Determine the [x, y] coordinate at the center of the cell enclosing the given text.  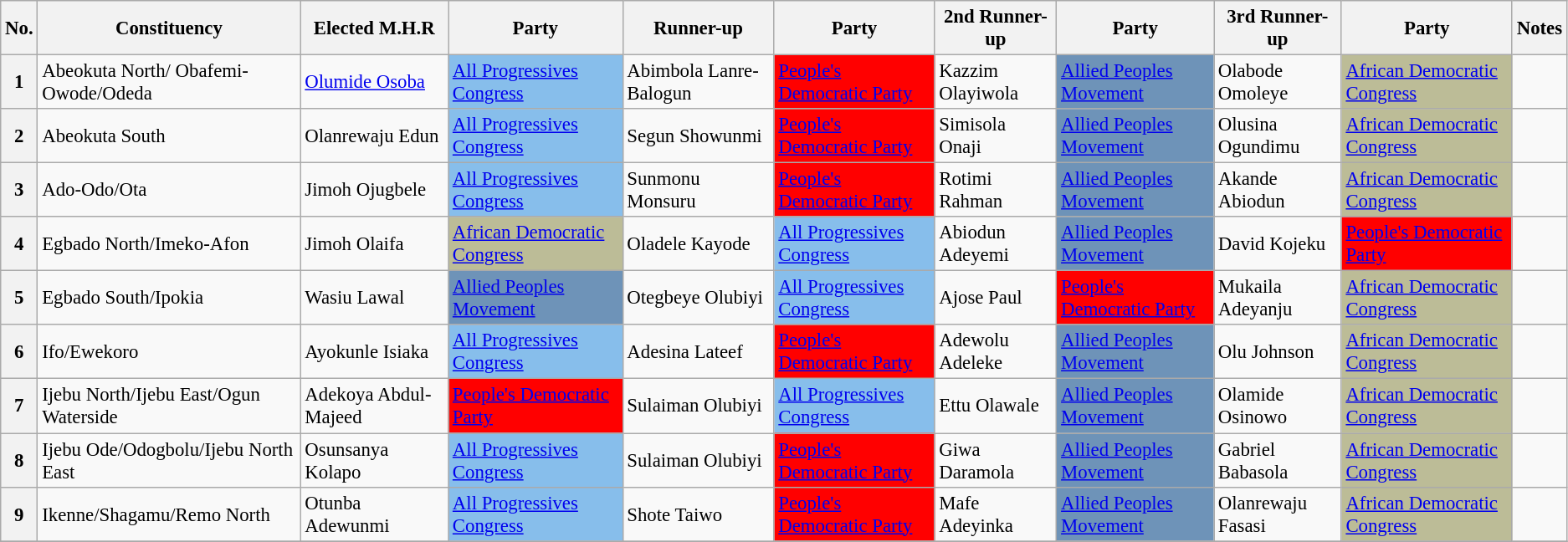
Jimoh Olaifa [375, 244]
Otegbeye Olubiyi [698, 298]
3 [19, 191]
8 [19, 460]
Olumide Osoba [375, 82]
Mukaila Adeyanju [1278, 298]
Olanrewaju Fasasi [1278, 514]
Olanrewaju Edun [375, 135]
Olamide Osinowo [1278, 406]
Ijebu North/Ijebu East/Ogun Waterside [169, 406]
No. [19, 28]
Adekoya Abdul-Majeed [375, 406]
6 [19, 351]
Wasiu Lawal [375, 298]
Constituency [169, 28]
Ijebu Ode/Odogbolu/Ijebu North East [169, 460]
Ettu Olawale [996, 406]
7 [19, 406]
Osunsanya Kolapo [375, 460]
Mafe Adeyinka [996, 514]
Akande Abiodun [1278, 191]
4 [19, 244]
Simisola Onaji [996, 135]
Abeokuta North/ Obafemi- Owode/Odeda [169, 82]
Ado-Odo/Ota [169, 191]
Abimbola Lanre-Balogun [698, 82]
Jimoh Ojugbele [375, 191]
Oladele Kayode [698, 244]
Sunmonu Monsuru [698, 191]
Ajose Paul [996, 298]
Olusina Ogundimu [1278, 135]
Segun Showunmi [698, 135]
David Kojeku [1278, 244]
Shote Taiwo [698, 514]
2nd Runner-up [996, 28]
9 [19, 514]
Notes [1540, 28]
Elected M.H.R [375, 28]
Olabode Omoleye [1278, 82]
2 [19, 135]
Abeokuta South [169, 135]
3rd Runner-up [1278, 28]
Adewolu Adeleke [996, 351]
Olu Johnson [1278, 351]
Abiodun Adeyemi [996, 244]
Gabriel Babasola [1278, 460]
Ayokunle Isiaka [375, 351]
Giwa Daramola [996, 460]
Ifo/Ewekoro [169, 351]
Otunba Adewunmi [375, 514]
5 [19, 298]
Ikenne/Shagamu/Remo North [169, 514]
Egbado North/Imeko-Afon [169, 244]
Adesina Lateef [698, 351]
Runner-up [698, 28]
Kazzim Olayiwola [996, 82]
1 [19, 82]
Rotimi Rahman [996, 191]
Egbado South/Ipokia [169, 298]
